For the text-containing cell, return its midpoint in [x, y] coordinate format. 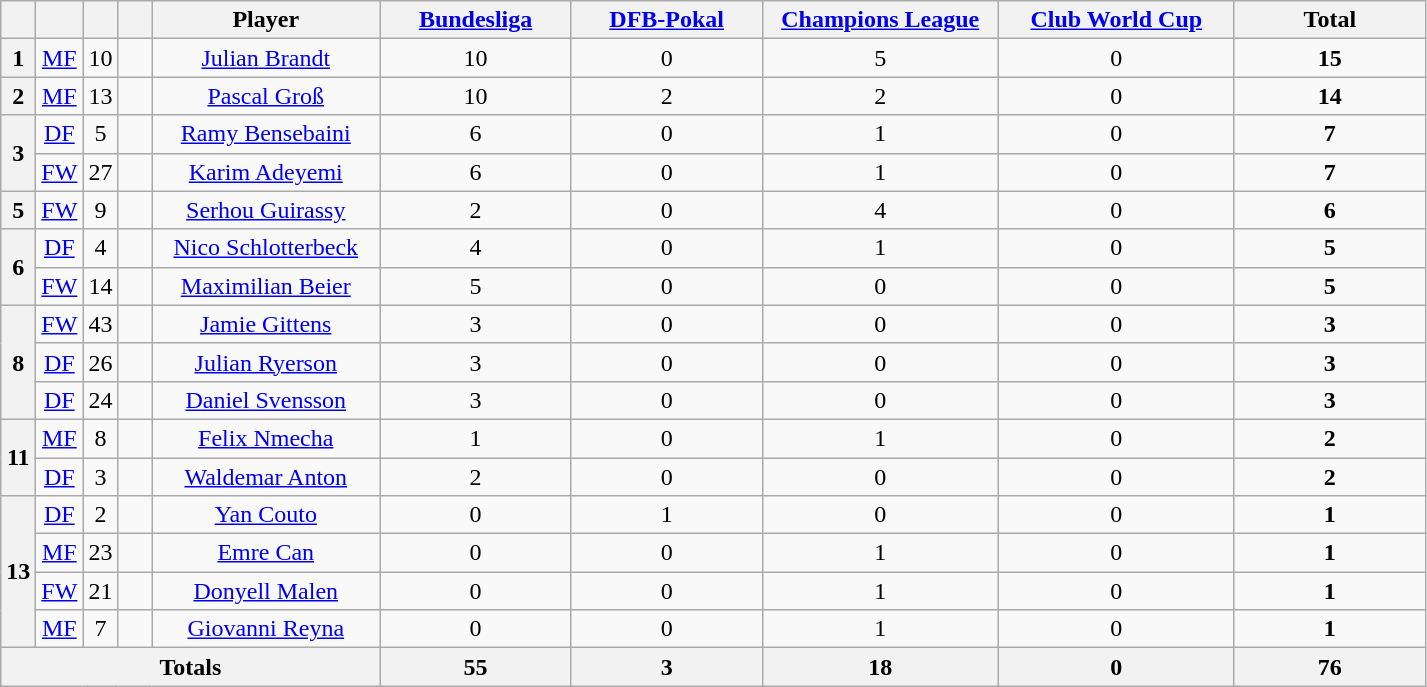
Yan Couto [266, 515]
Totals [190, 667]
Julian Brandt [266, 58]
26 [100, 362]
Karim Adeyemi [266, 172]
Jamie Gittens [266, 324]
Pascal Groß [266, 96]
Bundesliga [476, 20]
Waldemar Anton [266, 477]
Julian Ryerson [266, 362]
55 [476, 667]
24 [100, 400]
23 [100, 553]
Champions League [880, 20]
Ramy Bensebaini [266, 134]
Felix Nmecha [266, 438]
Maximilian Beier [266, 286]
DFB-Pokal [666, 20]
15 [1330, 58]
43 [100, 324]
11 [18, 457]
Club World Cup [1116, 20]
76 [1330, 667]
Total [1330, 20]
9 [100, 210]
Emre Can [266, 553]
Donyell Malen [266, 591]
18 [880, 667]
Giovanni Reyna [266, 629]
27 [100, 172]
21 [100, 591]
Nico Schlotterbeck [266, 248]
Serhou Guirassy [266, 210]
Daniel Svensson [266, 400]
Player [266, 20]
